Output the (x, y) coordinate of the center of the cell containing the given text.  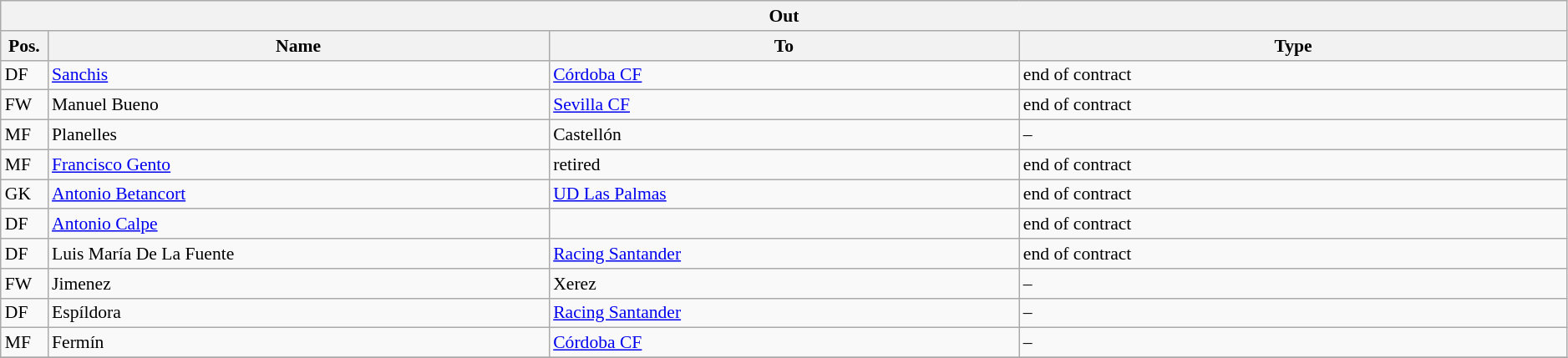
Antonio Calpe (298, 224)
Espíldora (298, 313)
Jimenez (298, 284)
Out (784, 16)
Sanchis (298, 75)
Francisco Gento (298, 164)
Manuel Bueno (298, 105)
Name (298, 46)
Pos. (24, 46)
UD Las Palmas (784, 194)
Type (1293, 46)
Fermín (298, 343)
Xerez (784, 284)
To (784, 46)
GK (24, 194)
retired (784, 164)
Planelles (298, 135)
Sevilla CF (784, 105)
Antonio Betancort (298, 194)
Luis María De La Fuente (298, 254)
Castellón (784, 135)
